Scan for the cell matching the given text and deliver its (x, y) coordinate at center. 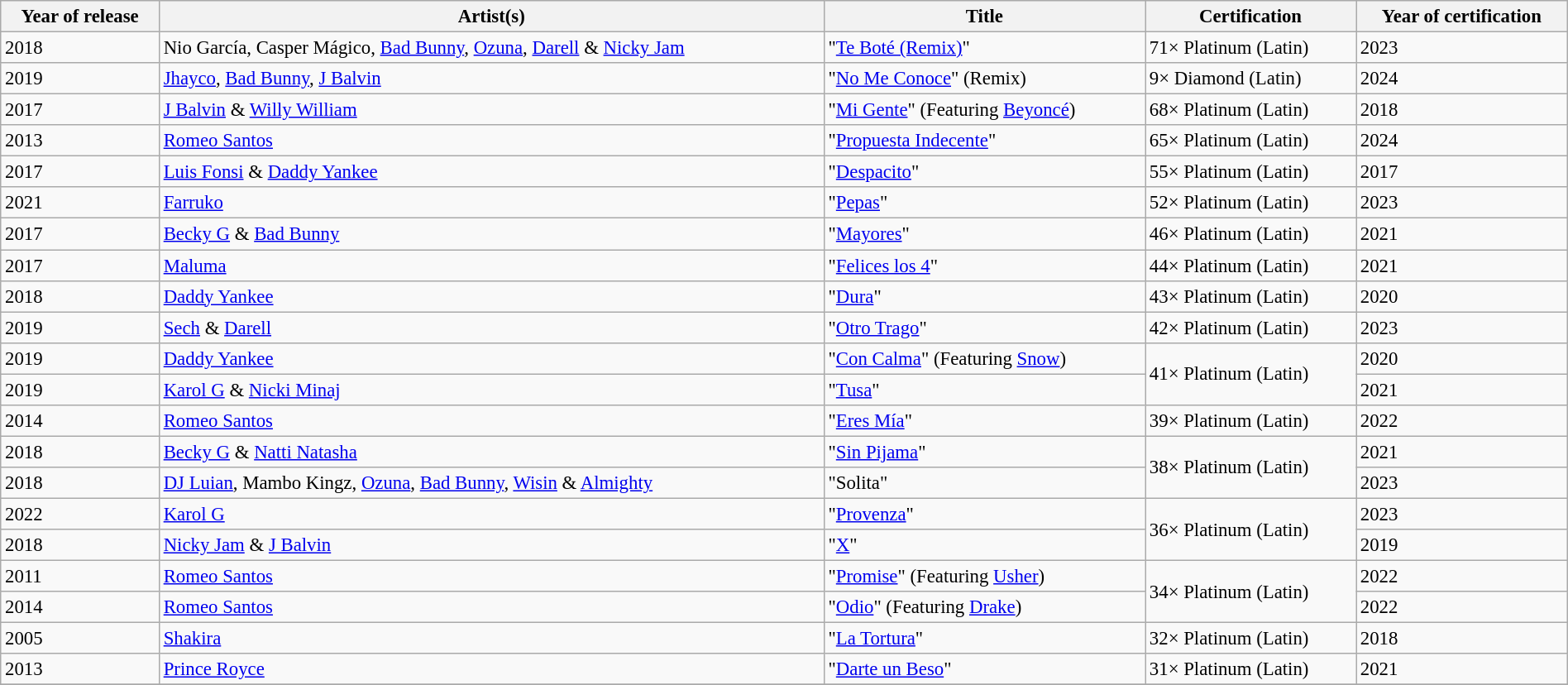
38× Platinum (Latin) (1250, 467)
39× Platinum (Latin) (1250, 421)
34× Platinum (Latin) (1250, 592)
Karol G & Nicki Minaj (491, 390)
Prince Royce (491, 669)
DJ Luian, Mambo Kingz, Ozuna, Bad Bunny, Wisin & Almighty (491, 483)
"Otro Trago" (984, 328)
"Eres Mía" (984, 421)
Nicky Jam & J Balvin (491, 545)
"Con Calma" (Featuring Snow) (984, 358)
"Promise" (Featuring Usher) (984, 577)
Jhayco, Bad Bunny, J Balvin (491, 79)
Shakira (491, 639)
Maluma (491, 266)
46× Platinum (Latin) (1250, 234)
Sech & Darell (491, 328)
65× Platinum (Latin) (1250, 141)
Luis Fonsi & Daddy Yankee (491, 172)
Nio García, Casper Mágico, Bad Bunny, Ozuna, Darell & Nicky Jam (491, 48)
"Pepas" (984, 203)
"Mayores" (984, 234)
"Dura" (984, 296)
"Darte un Beso" (984, 669)
"Solita" (984, 483)
"La Tortura" (984, 639)
41× Platinum (Latin) (1250, 374)
52× Platinum (Latin) (1250, 203)
J Balvin & Willy William (491, 110)
Becky G & Bad Bunny (491, 234)
"No Me Conoce" (Remix) (984, 79)
"Tusa" (984, 390)
32× Platinum (Latin) (1250, 639)
68× Platinum (Latin) (1250, 110)
Karol G (491, 514)
Becky G & Natti Natasha (491, 452)
"Despacito" (984, 172)
43× Platinum (Latin) (1250, 296)
71× Platinum (Latin) (1250, 48)
Year of certification (1462, 17)
"Sin Pijama" (984, 452)
Artist(s) (491, 17)
2011 (80, 577)
Farruko (491, 203)
"Provenza" (984, 514)
"X" (984, 545)
44× Platinum (Latin) (1250, 266)
55× Platinum (Latin) (1250, 172)
9× Diamond (Latin) (1250, 79)
"Odio" (Featuring Drake) (984, 607)
31× Platinum (Latin) (1250, 669)
"Mi Gente" (Featuring Beyoncé) (984, 110)
2005 (80, 639)
36× Platinum (Latin) (1250, 529)
Title (984, 17)
Certification (1250, 17)
"Felices los 4" (984, 266)
42× Platinum (Latin) (1250, 328)
"Te Boté (Remix)" (984, 48)
"Propuesta Indecente" (984, 141)
Year of release (80, 17)
